Detect which cell encompasses the target text, then output its [X, Y] center coordinate. 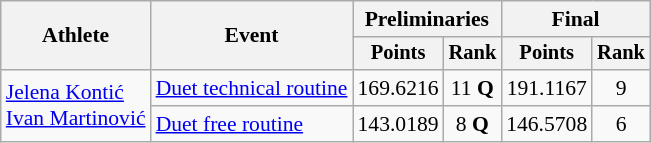
Event [252, 36]
191.1167 [546, 88]
8 Q [473, 124]
6 [621, 124]
11 Q [473, 88]
Final [576, 19]
Preliminaries [426, 19]
169.6216 [398, 88]
Duet technical routine [252, 88]
Duet free routine [252, 124]
146.5708 [546, 124]
Jelena Kontić Ivan Martinović [76, 106]
9 [621, 88]
Athlete [76, 36]
143.0189 [398, 124]
